Return the (x, y) coordinate for the center point of the cell that contains the specified text.  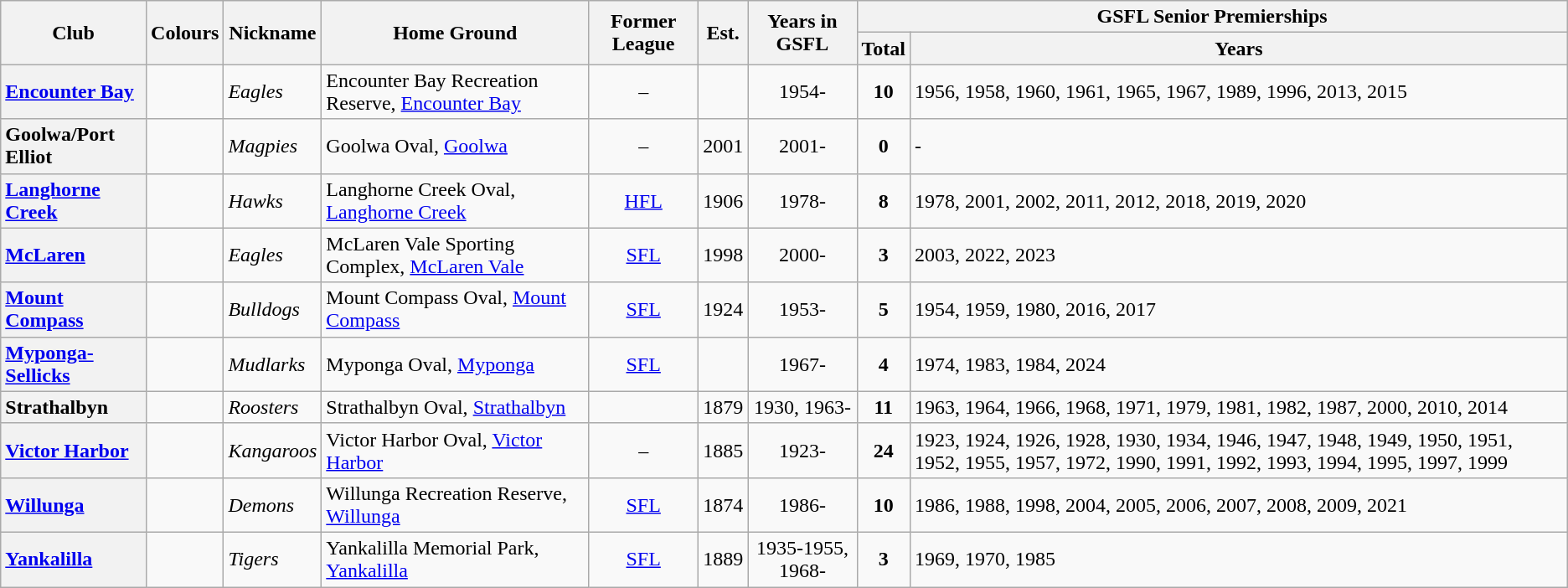
1924 (724, 310)
1986, 1988, 1998, 2004, 2005, 2006, 2007, 2008, 2009, 2021 (1240, 504)
Victor Harbor Oval, Victor Harbor (456, 451)
1986- (802, 504)
Roosters (273, 407)
1963, 1964, 1966, 1968, 1971, 1979, 1981, 1982, 1987, 2000, 2010, 2014 (1240, 407)
5 (884, 310)
1923, 1924, 1926, 1928, 1930, 1934, 1946, 1947, 1948, 1949, 1950, 1951, 1952, 1955, 1957, 1972, 1990, 1991, 1992, 1993, 1994, 1995, 1997, 1999 (1240, 451)
2001- (802, 146)
Willunga (74, 504)
Myponga-Sellicks (74, 364)
Magpies (273, 146)
Mount Compass (74, 310)
1953- (802, 310)
1923- (802, 451)
1978, 2001, 2002, 2011, 2012, 2018, 2019, 2020 (1240, 201)
Mount Compass Oval, Mount Compass (456, 310)
1969, 1970, 1985 (1240, 560)
Kangaroos (273, 451)
24 (884, 451)
GSFL Senior Premierships (1212, 17)
Total (884, 49)
Hawks (273, 201)
HFL (643, 201)
1885 (724, 451)
McLaren (74, 255)
Demons (273, 504)
Years in GSFL (802, 33)
Goolwa/Port Elliot (74, 146)
Strathalbyn (74, 407)
Willunga Recreation Reserve, Willunga (456, 504)
1879 (724, 407)
Mudlarks (273, 364)
Encounter Bay (74, 92)
1935-1955, 1968- (802, 560)
Club (74, 33)
8 (884, 201)
4 (884, 364)
McLaren Vale Sporting Complex, McLaren Vale (456, 255)
1978- (802, 201)
Est. (724, 33)
0 (884, 146)
Strathalbyn Oval, Strathalbyn (456, 407)
Victor Harbor (74, 451)
1967- (802, 364)
2000- (802, 255)
Goolwa Oval, Goolwa (456, 146)
Years (1240, 49)
Tigers (273, 560)
Nickname (273, 33)
1998 (724, 255)
Yankalilla Memorial Park, Yankalilla (456, 560)
Myponga Oval, Myponga (456, 364)
Former League (643, 33)
Colours (185, 33)
- (1240, 146)
1956, 1958, 1960, 1961, 1965, 1967, 1989, 1996, 2013, 2015 (1240, 92)
1930, 1963- (802, 407)
1889 (724, 560)
1906 (724, 201)
2003, 2022, 2023 (1240, 255)
1874 (724, 504)
Encounter Bay Recreation Reserve, Encounter Bay (456, 92)
1954, 1959, 1980, 2016, 2017 (1240, 310)
Bulldogs (273, 310)
1974, 1983, 1984, 2024 (1240, 364)
Langhorne Creek Oval, Langhorne Creek (456, 201)
1954- (802, 92)
Home Ground (456, 33)
11 (884, 407)
Langhorne Creek (74, 201)
Yankalilla (74, 560)
2001 (724, 146)
